Scan for the cell matching the given text and deliver its (X, Y) coordinate at center. 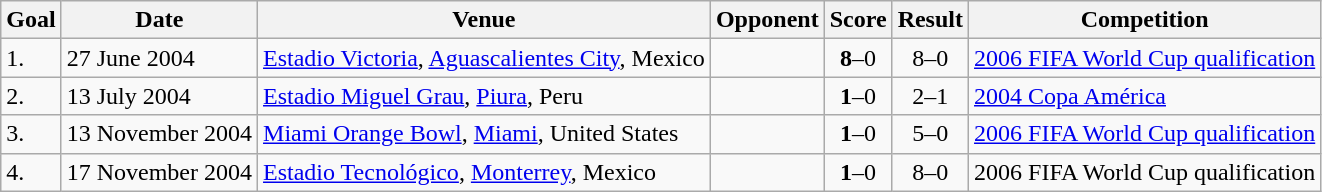
Score (858, 20)
Date (159, 20)
27 June 2004 (159, 58)
17 November 2004 (159, 172)
Estadio Tecnológico, Monterrey, Mexico (484, 172)
Estadio Miguel Grau, Piura, Peru (484, 96)
Opponent (767, 20)
Result (930, 20)
Competition (1145, 20)
Venue (484, 20)
1. (31, 58)
13 July 2004 (159, 96)
5–0 (930, 134)
4. (31, 172)
2004 Copa América (1145, 96)
3. (31, 134)
2–1 (930, 96)
13 November 2004 (159, 134)
2. (31, 96)
Miami Orange Bowl, Miami, United States (484, 134)
Estadio Victoria, Aguascalientes City, Mexico (484, 58)
Goal (31, 20)
